Search for the cell housing the specified text and yield its (x, y) center coordinate. 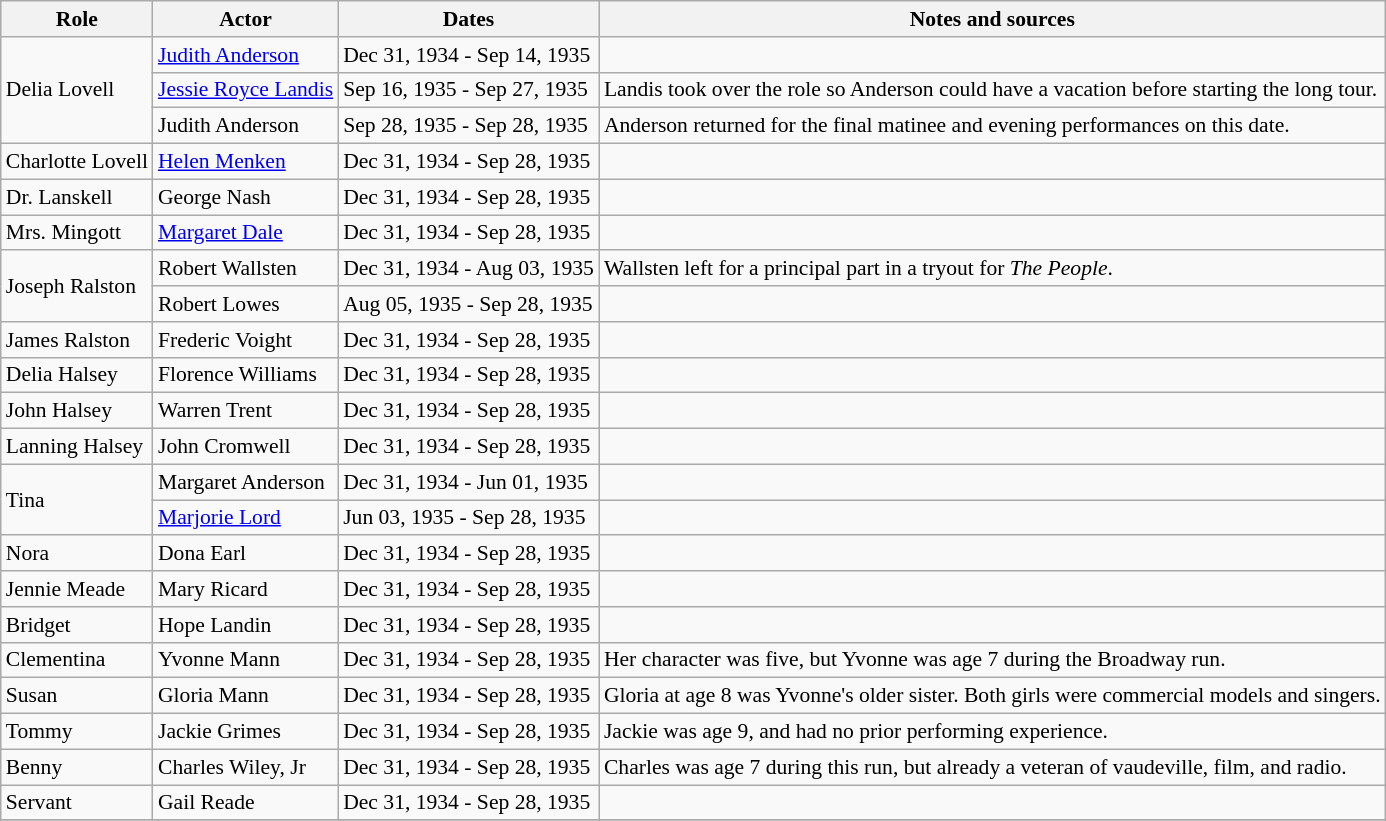
Jackie Grimes (246, 732)
Charles was age 7 during this run, but already a veteran of vaudeville, film, and radio. (992, 767)
George Nash (246, 197)
Aug 05, 1935 - Sep 28, 1935 (468, 304)
Servant (77, 803)
Sep 28, 1935 - Sep 28, 1935 (468, 126)
Margaret Dale (246, 233)
Role (77, 19)
Dec 31, 1934 - Sep 14, 1935 (468, 55)
Lanning Halsey (77, 447)
Delia Lovell (77, 90)
Robert Lowes (246, 304)
Benny (77, 767)
Mrs. Mingott (77, 233)
Hope Landin (246, 625)
Her character was five, but Yvonne was age 7 during the Broadway run. (992, 660)
Gloria Mann (246, 696)
Jessie Royce Landis (246, 90)
Anderson returned for the final matinee and evening performances on this date. (992, 126)
Jun 03, 1935 - Sep 28, 1935 (468, 518)
Tommy (77, 732)
James Ralston (77, 340)
Nora (77, 554)
Warren Trent (246, 411)
Wallsten left for a principal part in a tryout for The People. (992, 269)
John Cromwell (246, 447)
Dec 31, 1934 - Aug 03, 1935 (468, 269)
Dona Earl (246, 554)
Charles Wiley, Jr (246, 767)
Landis took over the role so Anderson could have a vacation before starting the long tour. (992, 90)
Frederic Voight (246, 340)
Clementina (77, 660)
Gloria at age 8 was Yvonne's older sister. Both girls were commercial models and singers. (992, 696)
Tina (77, 500)
Robert Wallsten (246, 269)
Dec 31, 1934 - Jun 01, 1935 (468, 482)
Yvonne Mann (246, 660)
Helen Menken (246, 162)
Joseph Ralston (77, 286)
Delia Halsey (77, 375)
Gail Reade (246, 803)
Dr. Lanskell (77, 197)
Bridget (77, 625)
Mary Ricard (246, 589)
Notes and sources (992, 19)
Margaret Anderson (246, 482)
Charlotte Lovell (77, 162)
Susan (77, 696)
Marjorie Lord (246, 518)
John Halsey (77, 411)
Actor (246, 19)
Jackie was age 9, and had no prior performing experience. (992, 732)
Sep 16, 1935 - Sep 27, 1935 (468, 90)
Florence Williams (246, 375)
Dates (468, 19)
Jennie Meade (77, 589)
